Find where the given text appears and provide that cell's center as [X, Y] coordinate. 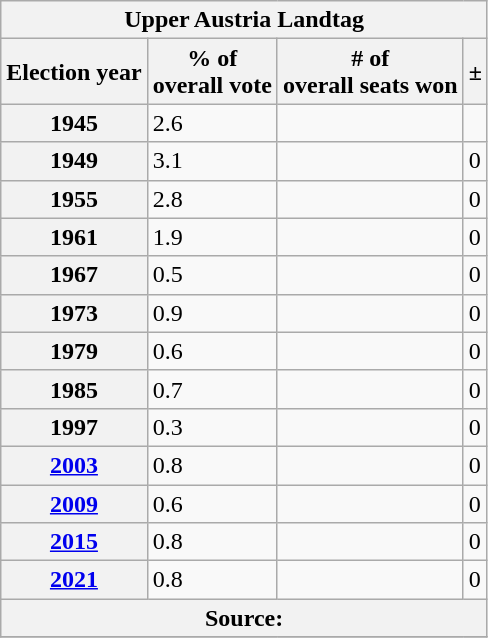
Election year [74, 72]
1949 [74, 161]
0.9 [212, 313]
2009 [74, 503]
0.5 [212, 275]
1973 [74, 313]
1961 [74, 237]
1.9 [212, 237]
1967 [74, 275]
Upper Austria Landtag [244, 20]
2003 [74, 465]
# ofoverall seats won [370, 72]
% ofoverall vote [212, 72]
3.1 [212, 161]
0.7 [212, 389]
2015 [74, 542]
2.8 [212, 199]
2.6 [212, 123]
1979 [74, 351]
1955 [74, 199]
1985 [74, 389]
Source: [244, 618]
0.3 [212, 427]
2021 [74, 580]
± [475, 72]
1997 [74, 427]
1945 [74, 123]
